Determine the (X, Y) coordinate at the center of the cell enclosing the given text.  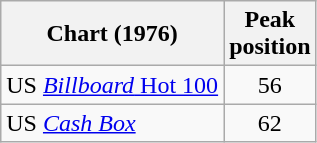
US Cash Box (112, 123)
56 (270, 85)
Peakposition (270, 34)
US Billboard Hot 100 (112, 85)
62 (270, 123)
Chart (1976) (112, 34)
